From the cell containing the given text, extract its center point as (X, Y) coordinate. 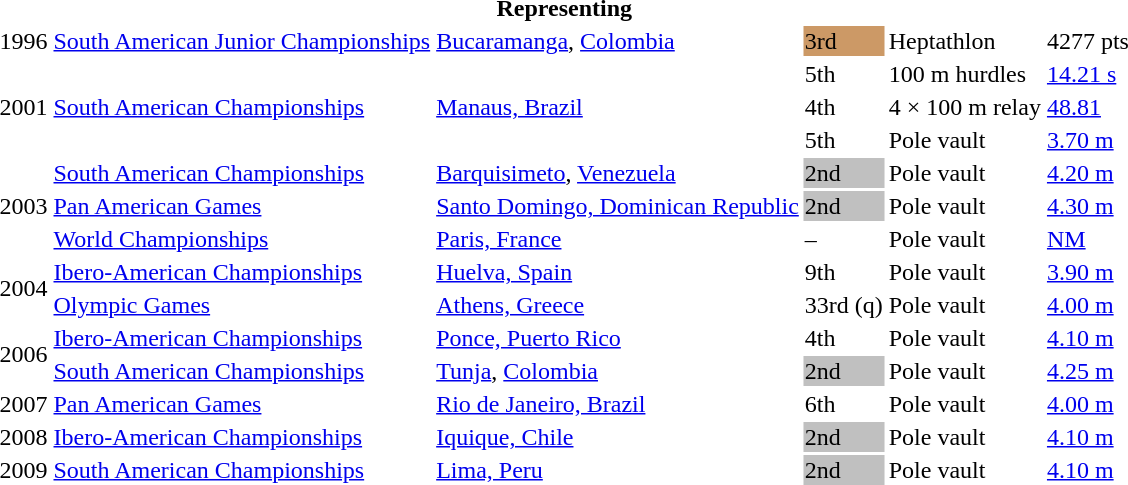
Heptathlon (964, 41)
Ponce, Puerto Rico (618, 338)
Iquique, Chile (618, 437)
Manaus, Brazil (618, 107)
33rd (q) (844, 305)
Paris, France (618, 239)
Olympic Games (242, 305)
Lima, Peru (618, 470)
Huelva, Spain (618, 272)
South American Junior Championships (242, 41)
3rd (844, 41)
Tunja, Colombia (618, 371)
– (844, 239)
Rio de Janeiro, Brazil (618, 404)
Santo Domingo, Dominican Republic (618, 206)
Barquisimeto, Venezuela (618, 173)
Bucaramanga, Colombia (618, 41)
9th (844, 272)
4 × 100 m relay (964, 107)
6th (844, 404)
100 m hurdles (964, 74)
Athens, Greece (618, 305)
World Championships (242, 239)
